Extract the (x, y) coordinate from the center of the cell holding the provided text.  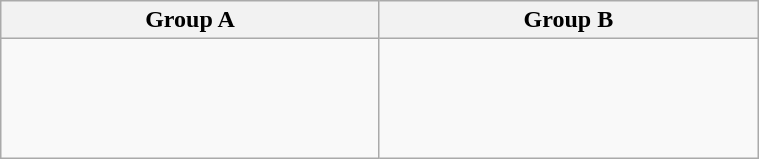
Group B (568, 20)
Group A (190, 20)
